Search for the cell housing the specified text and yield its (x, y) center coordinate. 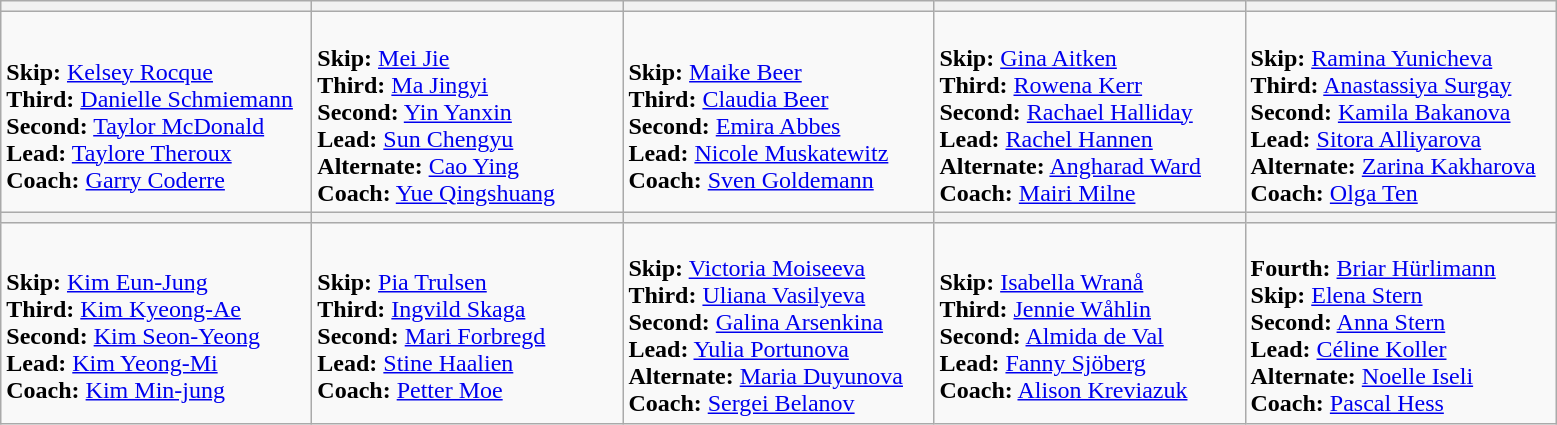
Skip: Mei Jie Third: Ma Jingyi Second: Yin Yanxin Lead: Sun Chengyu Alternate: Cao Ying Coach: Yue Qingshuang (468, 112)
Skip: Gina Aitken Third: Rowena Kerr Second: Rachael Halliday Lead: Rachel Hannen Alternate: Angharad Ward Coach: Mairi Milne (1090, 112)
Skip: Victoria Moiseeva Third: Uliana Vasilyeva Second: Galina Arsenkina Lead: Yulia Portunova Alternate: Maria Duyunova Coach: Sergei Belanov (778, 323)
Fourth: Briar Hürlimann Skip: Elena Stern Second: Anna Stern Lead: Céline Koller Alternate: Noelle Iseli Coach: Pascal Hess (1400, 323)
Skip: Ramina Yunicheva Third: Anastassiya Surgay Second: Kamila Bakanova Lead: Sitora Alliyarova Alternate: Zarina Kakharova Coach: Olga Ten (1400, 112)
Skip: Pia Trulsen Third: Ingvild Skaga Second: Mari Forbregd Lead: Stine HaalienCoach: Petter Moe (468, 323)
Skip: Kelsey Rocque Third: Danielle Schmiemann Second: Taylor McDonald Lead: Taylore TherouxCoach: Garry Coderre (156, 112)
Skip: Isabella Wranå Third: Jennie Wåhlin Second: Almida de Val Lead: Fanny SjöbergCoach: Alison Kreviazuk (1090, 323)
Skip: Maike Beer Third: Claudia Beer Second: Emira Abbes Lead: Nicole MuskatewitzCoach: Sven Goldemann (778, 112)
Skip: Kim Eun-Jung Third: Kim Kyeong-Ae Second: Kim Seon-Yeong Lead: Kim Yeong-MiCoach: Kim Min-jung (156, 323)
